Pinpoint the cell where the given text exists, returning its [X, Y] midpoint coordinate. 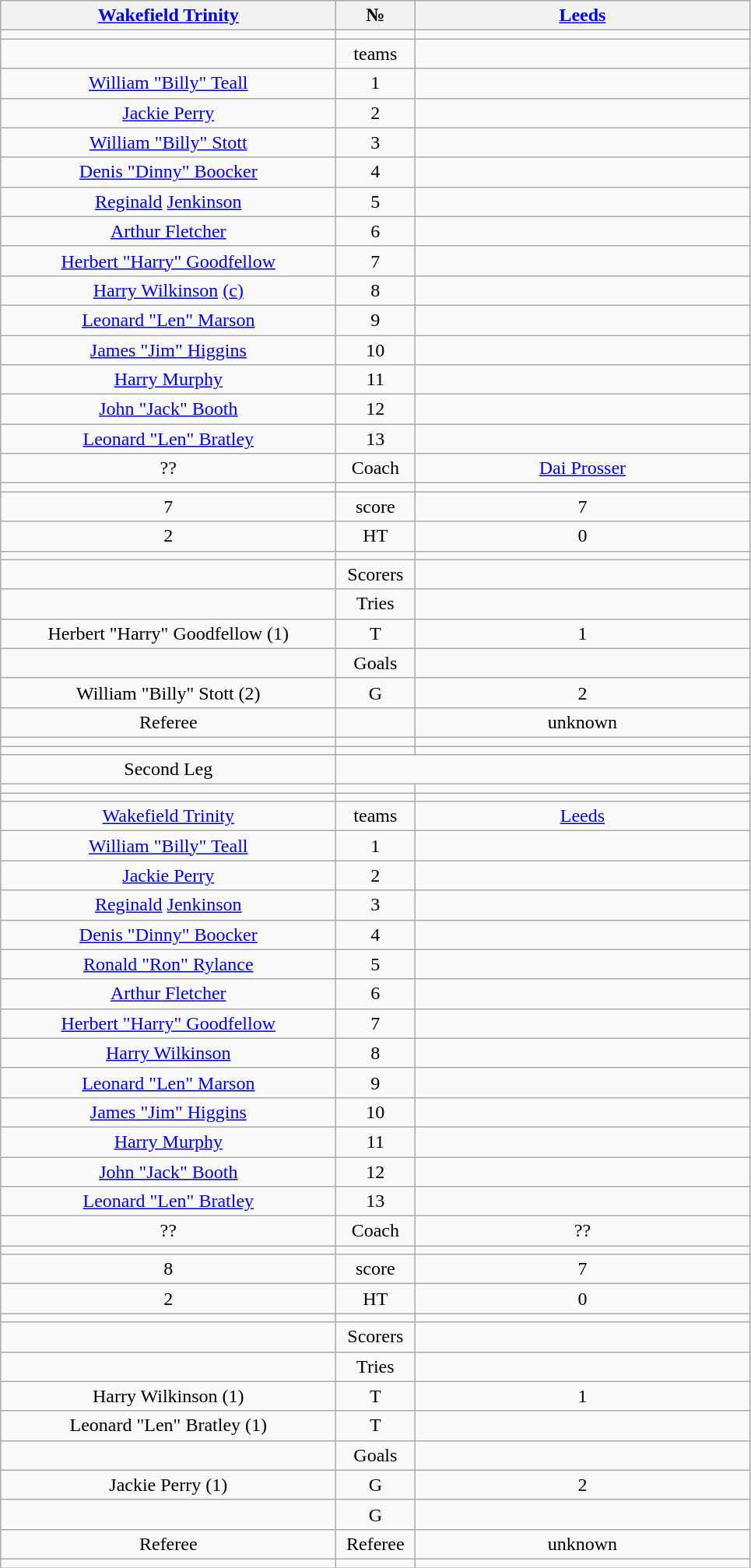
Harry Wilkinson [168, 1053]
William "Billy" Stott (2) [168, 693]
William "Billy" Stott [168, 142]
Second Leg [168, 770]
Dai Prosser [582, 468]
Leonard "Len" Bratley (1) [168, 1426]
Jackie Perry (1) [168, 1485]
Ronald "Ron" Rylance [168, 964]
Harry Wilkinson (1) [168, 1396]
Harry Wilkinson (c) [168, 290]
№ [375, 16]
Herbert "Harry" Goodfellow (1) [168, 633]
